For the text-containing cell, return its midpoint in (X, Y) coordinate format. 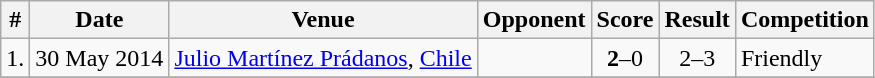
Competition (804, 20)
# (16, 20)
Friendly (804, 58)
2–3 (697, 58)
Date (100, 20)
1. (16, 58)
Venue (323, 20)
Julio Martínez Prádanos, Chile (323, 58)
Opponent (534, 20)
2–0 (625, 58)
30 May 2014 (100, 58)
Score (625, 20)
Result (697, 20)
